Return the (X, Y) coordinate for the center point of the cell that contains the specified text.  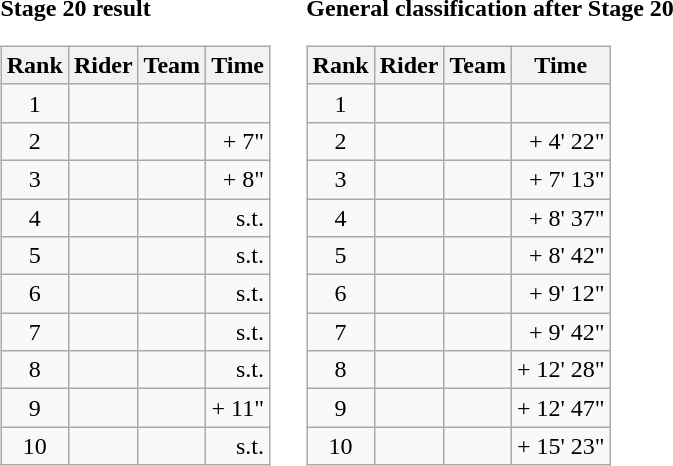
+ 8' 37" (560, 217)
+ 12' 47" (560, 408)
+ 12' 28" (560, 370)
+ 8' 42" (560, 256)
+ 7' 13" (560, 179)
+ 8" (238, 179)
+ 11" (238, 408)
+ 9' 42" (560, 332)
+ 9' 12" (560, 294)
+ 4' 22" (560, 141)
+ 7" (238, 141)
+ 15' 23" (560, 446)
